Locate the cell with the specified text and output its [x, y] center coordinate. 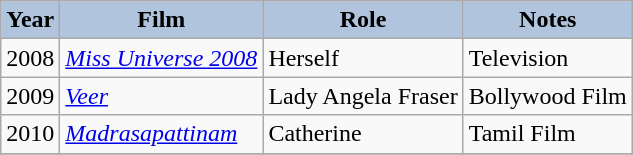
Catherine [363, 134]
Television [548, 58]
Bollywood Film [548, 96]
Film [162, 20]
2009 [30, 96]
Miss Universe 2008 [162, 58]
Veer [162, 96]
2008 [30, 58]
Lady Angela Fraser [363, 96]
Role [363, 20]
2010 [30, 134]
Madrasapattinam [162, 134]
Herself [363, 58]
Notes [548, 20]
Tamil Film [548, 134]
Year [30, 20]
